Scan for the cell matching the given text and deliver its (X, Y) coordinate at center. 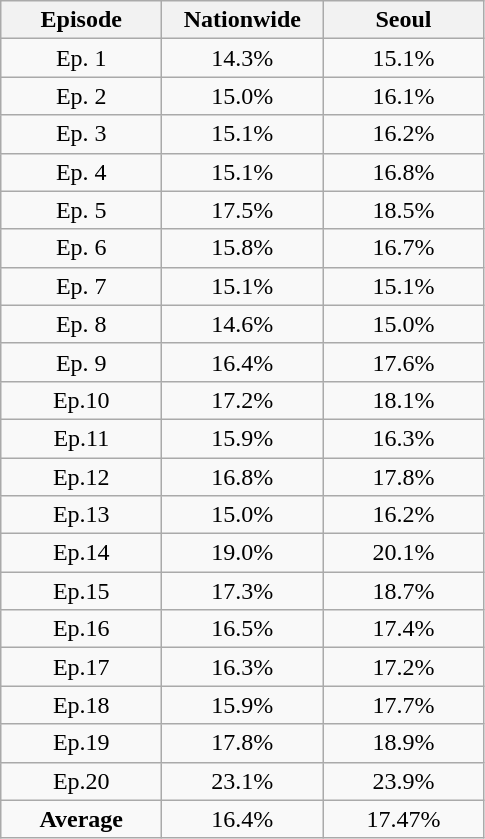
Ep.10 (82, 400)
Ep.13 (82, 515)
Episode (82, 20)
Ep. 5 (82, 210)
Ep.14 (82, 553)
20.1% (404, 553)
18.5% (404, 210)
19.0% (242, 553)
17.4% (404, 629)
Ep. 3 (82, 134)
18.7% (404, 591)
Nationwide (242, 20)
Ep. 4 (82, 172)
16.5% (242, 629)
Ep.12 (82, 477)
23.9% (404, 781)
18.9% (404, 743)
17.7% (404, 705)
14.6% (242, 324)
Ep. 9 (82, 362)
Ep.17 (82, 667)
17.5% (242, 210)
Ep.19 (82, 743)
23.1% (242, 781)
17.6% (404, 362)
Ep. 8 (82, 324)
Ep.15 (82, 591)
Seoul (404, 20)
16.1% (404, 96)
16.7% (404, 248)
Ep. 2 (82, 96)
15.8% (242, 248)
17.47% (404, 819)
Ep. 1 (82, 58)
Average (82, 819)
Ep.18 (82, 705)
Ep.16 (82, 629)
14.3% (242, 58)
Ep.20 (82, 781)
17.3% (242, 591)
18.1% (404, 400)
Ep. 7 (82, 286)
Ep.11 (82, 438)
Ep. 6 (82, 248)
